Return the (x, y) coordinate for the center point of the cell that contains the specified text.  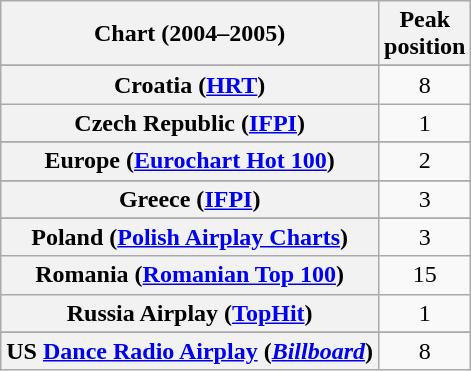
Czech Republic (IFPI) (190, 123)
15 (425, 275)
Russia Airplay (TopHit) (190, 313)
Poland (Polish Airplay Charts) (190, 237)
Greece (IFPI) (190, 199)
Chart (2004–2005) (190, 34)
Europe (Eurochart Hot 100) (190, 161)
Croatia (HRT) (190, 85)
US Dance Radio Airplay (Billboard) (190, 351)
2 (425, 161)
Romania (Romanian Top 100) (190, 275)
Peakposition (425, 34)
